Search for the cell housing the specified text and yield its (x, y) center coordinate. 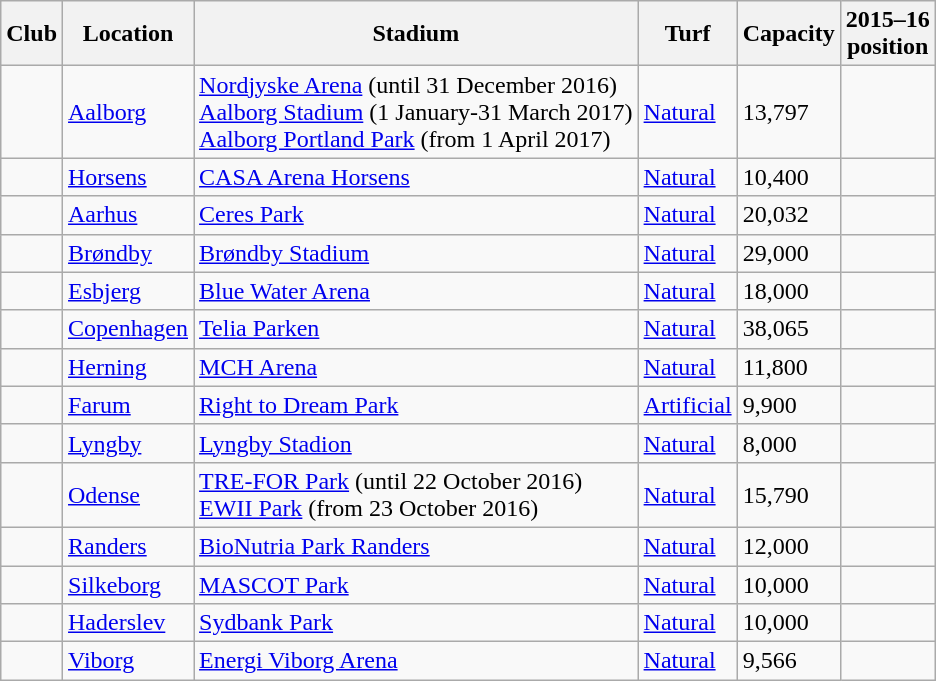
Telia Parken (416, 329)
TRE-FOR Park (until 22 October 2016)EWII Park (from 23 October 2016) (416, 494)
Nordjyske Arena (until 31 December 2016)Aalborg Stadium (1 January-31 March 2017)Aalborg Portland Park (from 1 April 2017) (416, 112)
Herning (128, 367)
Viborg (128, 661)
Aarhus (128, 215)
Brøndby Stadium (416, 253)
20,032 (788, 215)
9,900 (788, 405)
Horsens (128, 177)
CASA Arena Horsens (416, 177)
Silkeborg (128, 585)
Haderslev (128, 623)
38,065 (788, 329)
BioNutria Park Randers (416, 546)
Capacity (788, 34)
Lyngby Stadion (416, 443)
Aalborg (128, 112)
Copenhagen (128, 329)
Artificial (688, 405)
Right to Dream Park (416, 405)
Randers (128, 546)
18,000 (788, 291)
Ceres Park (416, 215)
Club (32, 34)
Location (128, 34)
Turf (688, 34)
11,800 (788, 367)
Stadium (416, 34)
Farum (128, 405)
15,790 (788, 494)
2015–16position (888, 34)
Lyngby (128, 443)
Odense (128, 494)
10,400 (788, 177)
13,797 (788, 112)
MASCOT Park (416, 585)
Energi Viborg Arena (416, 661)
MCH Arena (416, 367)
8,000 (788, 443)
Sydbank Park (416, 623)
Blue Water Arena (416, 291)
Brøndby (128, 253)
29,000 (788, 253)
12,000 (788, 546)
9,566 (788, 661)
Esbjerg (128, 291)
